Provide the [x, y] coordinate of the cell's center where the given text is located.  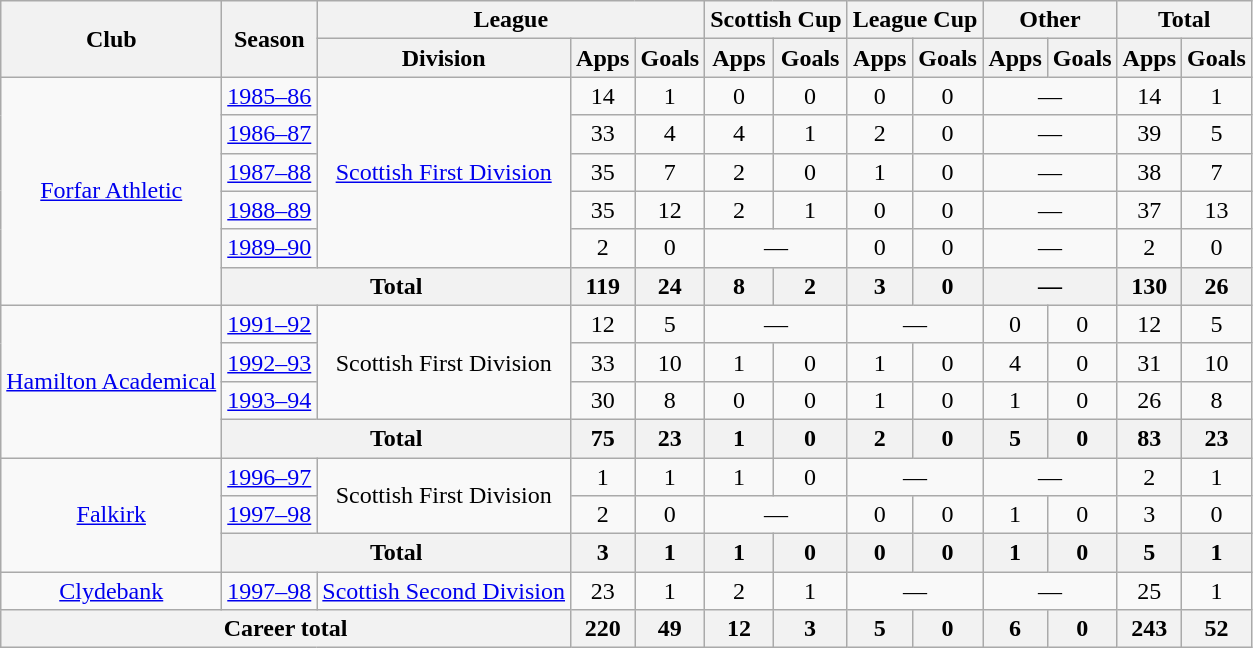
1985–86 [270, 96]
1993–94 [270, 400]
243 [1149, 629]
25 [1149, 591]
24 [670, 286]
31 [1149, 362]
1992–93 [270, 362]
75 [603, 438]
Career total [286, 629]
League [511, 20]
Other [1050, 20]
Club [112, 39]
52 [1217, 629]
Clydebank [112, 591]
119 [603, 286]
1986–87 [270, 134]
1988–89 [270, 210]
Scottish Cup [776, 20]
League Cup [915, 20]
49 [670, 629]
39 [1149, 134]
83 [1149, 438]
1987–88 [270, 172]
Division [444, 58]
13 [1217, 210]
Season [270, 39]
Scottish Second Division [444, 591]
130 [1149, 286]
1989–90 [270, 248]
Forfar Athletic [112, 191]
Falkirk [112, 515]
220 [603, 629]
Hamilton Academical [112, 381]
1996–97 [270, 477]
37 [1149, 210]
38 [1149, 172]
1991–92 [270, 324]
30 [603, 400]
6 [1015, 629]
